Find where the given text appears and provide that cell's center as (X, Y) coordinate. 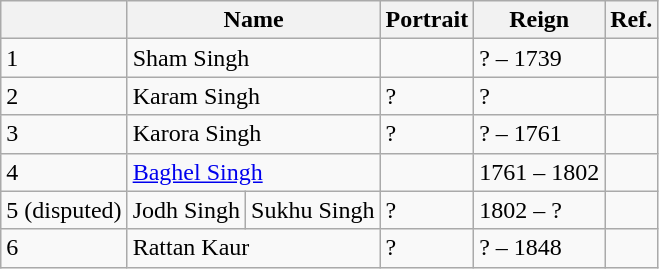
Karam Singh (254, 96)
Baghel Singh (254, 172)
? – 1848 (540, 248)
1 (64, 58)
1802 – ? (540, 210)
? – 1739 (540, 58)
Karora Singh (254, 134)
? – 1761 (540, 134)
Sham Singh (254, 58)
Portrait (427, 20)
Reign (540, 20)
6 (64, 248)
Jodh Singh (186, 210)
4 (64, 172)
2 (64, 96)
1761 – 1802 (540, 172)
5 (disputed) (64, 210)
3 (64, 134)
Ref. (632, 20)
Rattan Kaur (254, 248)
Sukhu Singh (313, 210)
Name (254, 20)
